Determine the (x, y) coordinate at the center of the cell enclosing the given text.  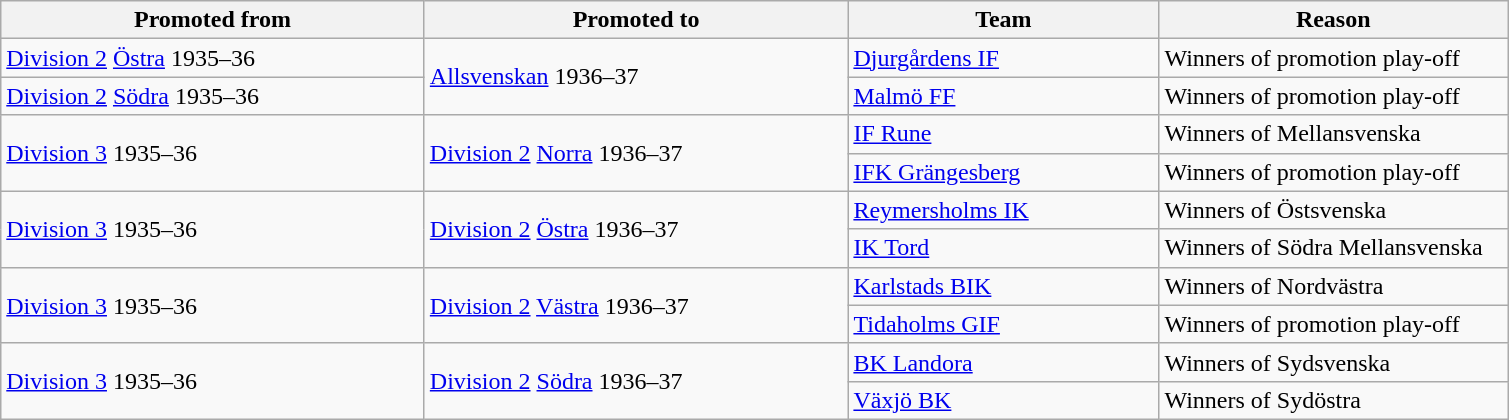
Winners of Nordvästra (1334, 286)
BK Landora (1004, 362)
Division 2 Södra 1935–36 (213, 96)
Winners of Sydsvenska (1334, 362)
Reason (1334, 20)
Winners of Östsvenska (1334, 210)
Promoted from (213, 20)
Allsvenskan 1936–37 (636, 77)
Winners of Södra Mellansvenska (1334, 248)
Division 2 Västra 1936–37 (636, 305)
Winners of Sydöstra (1334, 400)
Malmö FF (1004, 96)
Karlstads BIK (1004, 286)
Växjö BK (1004, 400)
Division 2 Östra 1935–36 (213, 58)
Division 2 Norra 1936–37 (636, 153)
IFK Grängesberg (1004, 172)
Winners of Mellansvenska (1334, 134)
IF Rune (1004, 134)
Division 2 Östra 1936–37 (636, 229)
IK Tord (1004, 248)
Promoted to (636, 20)
Tidaholms GIF (1004, 324)
Djurgårdens IF (1004, 58)
Division 2 Södra 1936–37 (636, 381)
Reymersholms IK (1004, 210)
Team (1004, 20)
